Find where the given text appears and provide that cell's center as [x, y] coordinate. 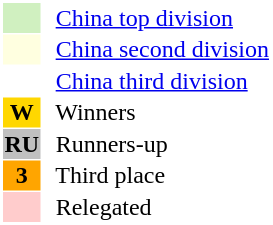
China third division [156, 81]
Winners [156, 113]
3 [22, 175]
W [22, 113]
Relegated [156, 207]
Third place [156, 175]
China top division [156, 18]
China second division [156, 49]
RU [22, 144]
Runners-up [156, 144]
